Detect which cell encompasses the target text, then output its [x, y] center coordinate. 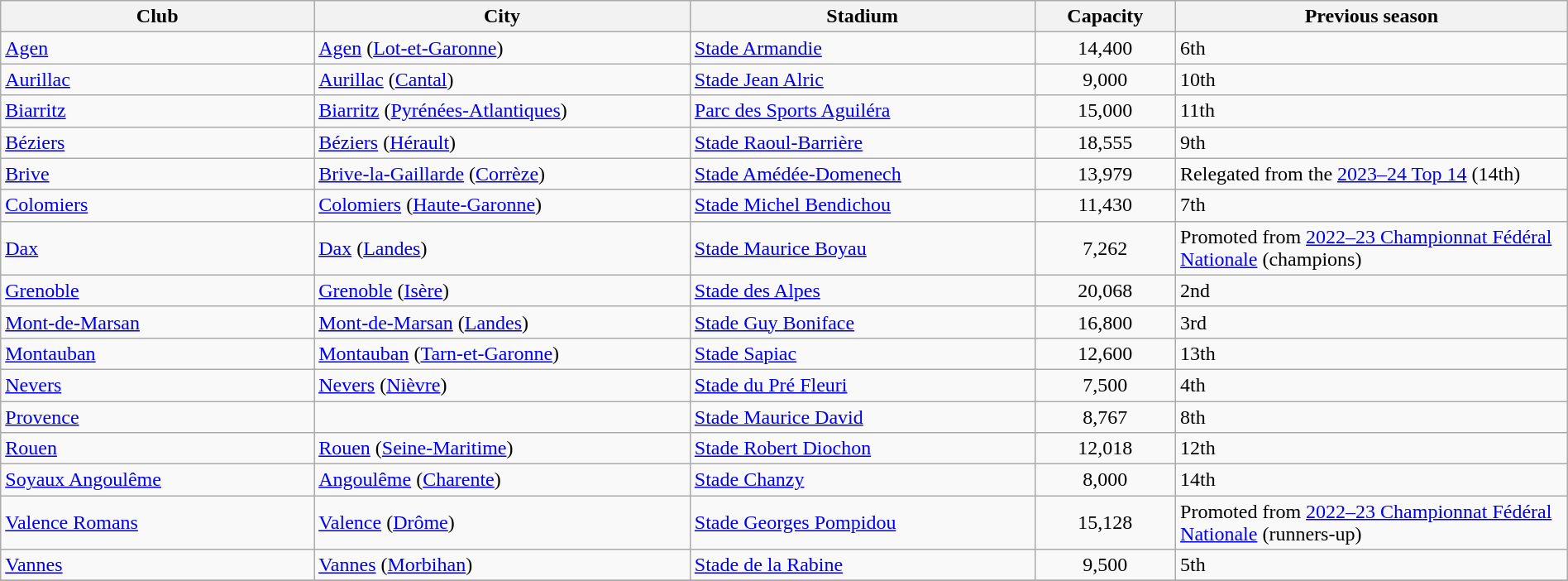
Angoulême (Charente) [503, 480]
Soyaux Angoulême [157, 480]
11,430 [1105, 205]
Mont-de-Marsan [157, 322]
14,400 [1105, 48]
Colomiers [157, 205]
Club [157, 17]
Stade Raoul-Barrière [862, 142]
6th [1372, 48]
9,000 [1105, 79]
18,555 [1105, 142]
9,500 [1105, 565]
Aurillac [157, 79]
Biarritz [157, 111]
16,800 [1105, 322]
Vannes [157, 565]
Béziers [157, 142]
14th [1372, 480]
20,068 [1105, 290]
4th [1372, 385]
8th [1372, 416]
2nd [1372, 290]
3rd [1372, 322]
Stadium [862, 17]
Agen (Lot-et-Garonne) [503, 48]
11th [1372, 111]
Stade Michel Bendichou [862, 205]
Vannes (Morbihan) [503, 565]
Aurillac (Cantal) [503, 79]
Brive [157, 174]
Promoted from 2022–23 Championnat Fédéral Nationale (champions) [1372, 248]
Biarritz (Pyrénées-Atlantiques) [503, 111]
13,979 [1105, 174]
Grenoble [157, 290]
Valence (Drôme) [503, 523]
12th [1372, 449]
5th [1372, 565]
Stade Armandie [862, 48]
Provence [157, 416]
Rouen (Seine-Maritime) [503, 449]
8,767 [1105, 416]
7,500 [1105, 385]
Previous season [1372, 17]
Relegated from the 2023–24 Top 14 (14th) [1372, 174]
7,262 [1105, 248]
Béziers (Hérault) [503, 142]
Stade Georges Pompidou [862, 523]
9th [1372, 142]
Agen [157, 48]
Mont-de-Marsan (Landes) [503, 322]
Stade Amédée-Domenech [862, 174]
Stade Maurice David [862, 416]
Stade Maurice Boyau [862, 248]
Valence Romans [157, 523]
Stade Chanzy [862, 480]
Stade Sapiac [862, 353]
7th [1372, 205]
Dax [157, 248]
Capacity [1105, 17]
15,128 [1105, 523]
City [503, 17]
Dax (Landes) [503, 248]
12,600 [1105, 353]
Stade des Alpes [862, 290]
8,000 [1105, 480]
Colomiers (Haute-Garonne) [503, 205]
Montauban [157, 353]
Parc des Sports Aguiléra [862, 111]
Montauban (Tarn-et-Garonne) [503, 353]
Rouen [157, 449]
10th [1372, 79]
Stade Robert Diochon [862, 449]
Stade du Pré Fleuri [862, 385]
13th [1372, 353]
Stade Guy Boniface [862, 322]
Stade de la Rabine [862, 565]
15,000 [1105, 111]
Grenoble (Isère) [503, 290]
Promoted from 2022–23 Championnat Fédéral Nationale (runners-up) [1372, 523]
Nevers (Nièvre) [503, 385]
Stade Jean Alric [862, 79]
12,018 [1105, 449]
Nevers [157, 385]
Brive-la-Gaillarde (Corrèze) [503, 174]
